For the text-containing cell, return its midpoint in (x, y) coordinate format. 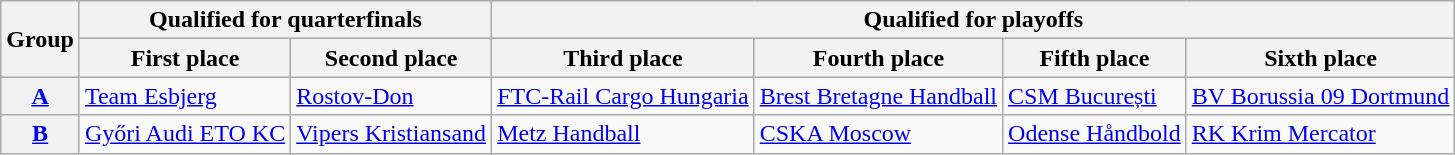
Team Esbjerg (184, 96)
Fourth place (878, 58)
Metz Handball (624, 134)
CSM București (1095, 96)
Győri Audi ETO KC (184, 134)
Qualified for quarterfinals (285, 20)
Second place (392, 58)
CSKA Moscow (878, 134)
BV Borussia 09 Dortmund (1320, 96)
FTC-Rail Cargo Hungaria (624, 96)
B (40, 134)
RK Krim Mercator (1320, 134)
Rostov-Don (392, 96)
Brest Bretagne Handball (878, 96)
Odense Håndbold (1095, 134)
Sixth place (1320, 58)
First place (184, 58)
Vipers Kristiansand (392, 134)
Qualified for playoffs (974, 20)
Group (40, 39)
Third place (624, 58)
Fifth place (1095, 58)
A (40, 96)
